Determine the [X, Y] coordinate at the center of the cell enclosing the given text.  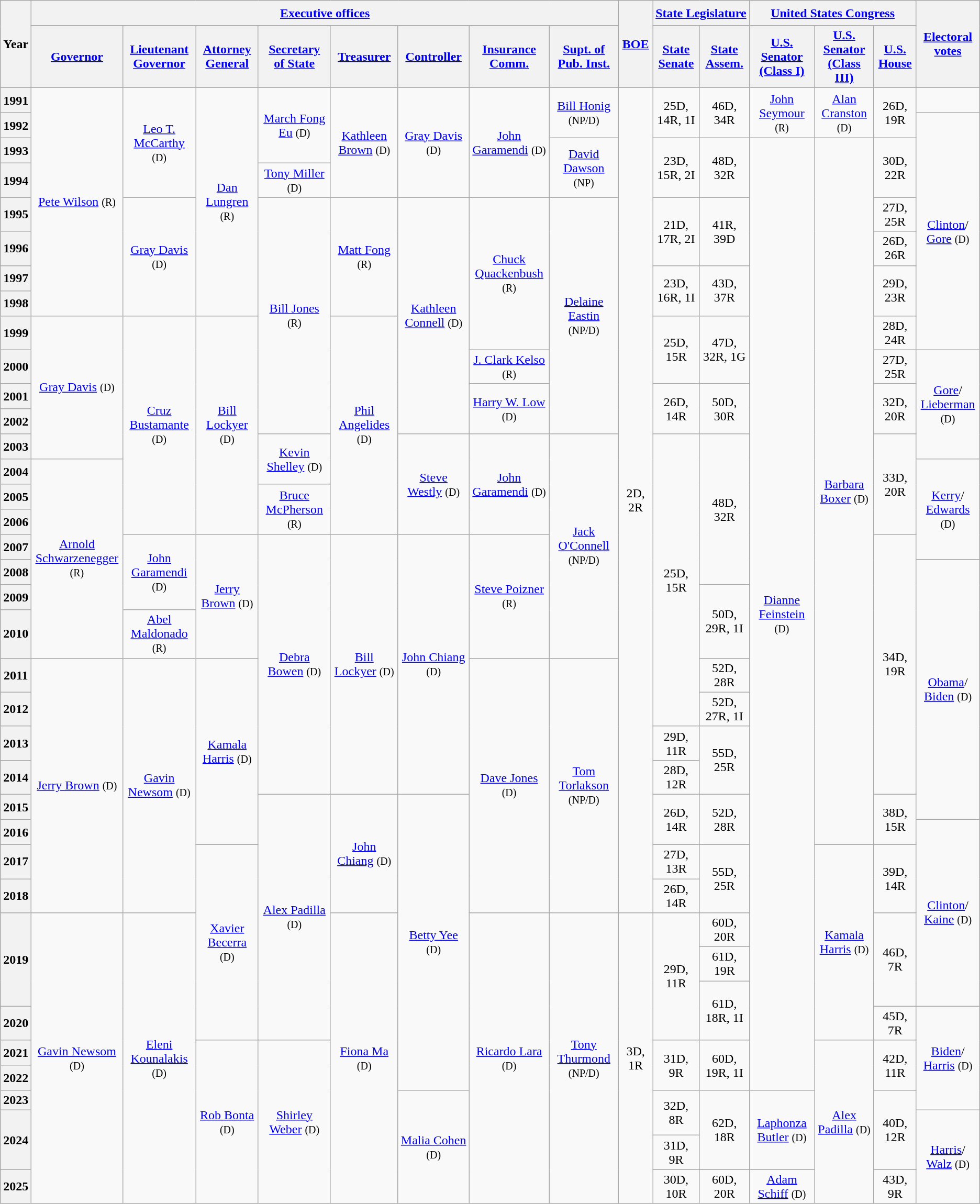
Dave Jones (D) [509, 785]
2015 [16, 807]
1997 [16, 278]
Bill Jones (R) [294, 316]
Xavier Becerra (D) [227, 942]
2006 [16, 522]
Electoralvotes [948, 44]
45D, 7R [895, 1023]
1992 [16, 126]
2000 [16, 366]
1993 [16, 151]
Gore/Lieberman (D) [948, 404]
U.S. Senator(Class III) [844, 57]
Leo T. McCarthy (D) [159, 142]
Malia Cohen (D) [433, 1147]
2009 [16, 597]
ChuckQuackenbush (R) [509, 273]
33D, 20R [895, 484]
1995 [16, 215]
Kevin Shelley (D) [294, 459]
Tony Miller (D) [294, 180]
Secretaryof State [294, 57]
United States Congress [832, 13]
Barbara Boxer (D) [844, 492]
28D, 24R [895, 333]
Cruz Bustamante (D) [159, 425]
52D, 27R, 1I [725, 709]
47D, 32R, 1G [725, 350]
2016 [16, 832]
38D, 15R [895, 819]
Kerry/Edwards (D) [948, 509]
2020 [16, 1023]
50D, 30R [725, 409]
AttorneyGeneral [227, 57]
Obama/Biden (D) [948, 689]
21D, 17R, 2I [676, 231]
Year [16, 44]
41R, 39D [725, 231]
Governor [77, 57]
61D, 18R, 1I [725, 1010]
Jack O'Connell (NP/D) [584, 546]
2004 [16, 472]
Executive offices [325, 13]
Dan Lungren (R) [227, 202]
2011 [16, 675]
2003 [16, 447]
John Seymour (R) [782, 113]
2005 [16, 497]
Betty Yee (D) [433, 942]
60D, 19R, 1I [725, 1065]
David Dawson (NP) [584, 168]
46D, 34R [725, 113]
Rob Bonta (D) [227, 1122]
Abel Maldonado (R) [159, 634]
2007 [16, 547]
Biden/Harris (D) [948, 1058]
50D, 29R, 1I [725, 621]
Harry W. Low (D) [509, 409]
62D, 18R [725, 1130]
Eleni Kounalakis (D) [159, 1058]
2024 [16, 1140]
State Legislature [701, 13]
Steve Poizner (R) [509, 596]
LieutenantGovernor [159, 57]
32D, 20R [895, 409]
2017 [16, 862]
Debra Bowen (D) [294, 664]
2012 [16, 709]
42D, 11R [895, 1065]
StateAssem. [725, 57]
Adam Schiff (D) [782, 1186]
30D, 10R [676, 1186]
InsuranceComm. [509, 57]
Matt Fong (R) [364, 257]
Alan Cranston (D) [844, 113]
28D, 12R [676, 777]
Treasurer [364, 57]
Fiona Ma (D) [364, 1058]
2D, 2R [636, 500]
1996 [16, 248]
Bill Honig (NP/D) [584, 113]
Phil Angelides (D) [364, 425]
2013 [16, 743]
Shirley Weber (D) [294, 1122]
ArnoldSchwarzenegger(R) [77, 559]
BOE [636, 44]
2001 [16, 396]
43D, 9R [895, 1186]
J. Clark Kelso (R) [509, 366]
Supt. ofPub. Inst. [584, 57]
Clinton/Kaine (D) [948, 912]
Kathleen Connell (D) [433, 316]
32D, 8R [676, 1113]
U.S.House [895, 57]
2008 [16, 572]
46D, 7R [895, 960]
Delaine Eastin (NP/D) [584, 316]
2023 [16, 1100]
29D, 23R [895, 291]
Laphonza Butler (D) [782, 1130]
30D, 22R [895, 168]
27D, 13R [676, 862]
U.S. Senator(Class I) [782, 57]
2021 [16, 1053]
23D, 15R, 2I [676, 168]
40D, 12R [895, 1130]
Tony Thurmond(NP/D) [584, 1058]
Bruce McPherson (R) [294, 509]
Dianne Feinstein (D) [782, 615]
1991 [16, 101]
61D, 19R [725, 964]
25D, 14R, 1I [676, 113]
Tom Torlakson (NP/D) [584, 785]
2002 [16, 421]
Steve Westly (D) [433, 484]
1994 [16, 180]
Pete Wilson (R) [77, 202]
Ricardo Lara (D) [509, 1058]
23D, 16R, 1I [676, 291]
2019 [16, 960]
Clinton/Gore (D) [948, 231]
39D, 14R [895, 878]
2018 [16, 895]
Harris/Walz (D) [948, 1157]
2010 [16, 634]
Controller [433, 57]
March Fong Eu (D) [294, 126]
2025 [16, 1186]
43D, 37R [725, 291]
1998 [16, 303]
StateSenate [676, 57]
2014 [16, 777]
3D, 1R [636, 1058]
1999 [16, 333]
26D, 19R [895, 113]
34D, 19R [895, 664]
26D, 26R [895, 248]
Kathleen Brown (D) [364, 142]
2022 [16, 1078]
